Scan for the cell matching the given text and deliver its [X, Y] coordinate at center. 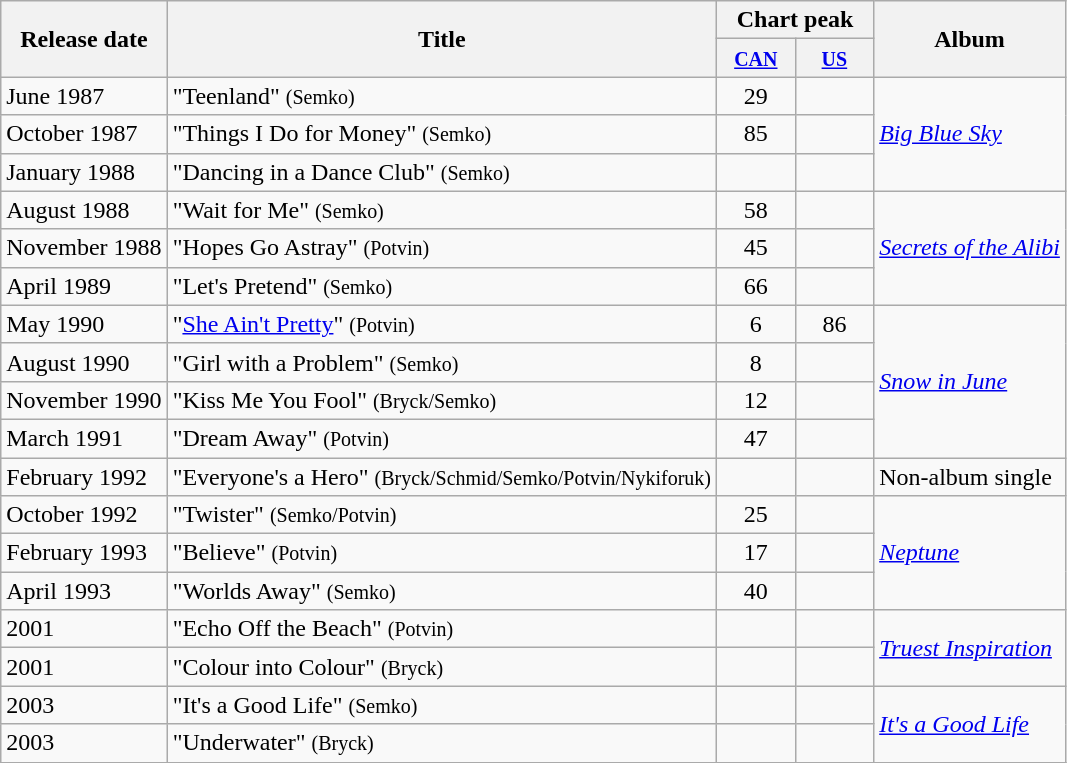
"Dancing in a Dance Club" (Semko) [442, 172]
October 1992 [84, 515]
58 [756, 210]
Snow in June [970, 381]
"She Ain't Pretty" (Potvin) [442, 324]
40 [756, 591]
"Believe" (Potvin) [442, 553]
"Echo Off the Beach" (Potvin) [442, 629]
January 1988 [84, 172]
"Let's Pretend" (Semko) [442, 286]
October 1987 [84, 134]
"Wait for Me" (Semko) [442, 210]
It's a Good Life [970, 724]
85 [756, 134]
25 [756, 515]
47 [756, 438]
May 1990 [84, 324]
Secrets of the Alibi [970, 248]
US [834, 58]
"Girl with a Problem" (Semko) [442, 362]
"Everyone's a Hero" (Bryck/Schmid/Semko/Potvin/Nykiforuk) [442, 477]
Title [442, 39]
August 1988 [84, 210]
Chart peak [796, 20]
June 1987 [84, 96]
Album [970, 39]
"Twister" (Semko/Potvin) [442, 515]
"It's a Good Life" (Semko) [442, 705]
"Dream Away" (Potvin) [442, 438]
CAN [756, 58]
"Kiss Me You Fool" (Bryck/Semko) [442, 400]
February 1993 [84, 553]
April 1989 [84, 286]
86 [834, 324]
February 1992 [84, 477]
"Underwater" (Bryck) [442, 743]
"Colour into Colour" (Bryck) [442, 667]
Neptune [970, 553]
6 [756, 324]
29 [756, 96]
November 1990 [84, 400]
Truest Inspiration [970, 648]
Big Blue Sky [970, 134]
"Things I Do for Money" (Semko) [442, 134]
November 1988 [84, 248]
17 [756, 553]
"Hopes Go Astray" (Potvin) [442, 248]
August 1990 [84, 362]
45 [756, 248]
April 1993 [84, 591]
66 [756, 286]
12 [756, 400]
Non-album single [970, 477]
Release date [84, 39]
"Worlds Away" (Semko) [442, 591]
"Teenland" (Semko) [442, 96]
March 1991 [84, 438]
8 [756, 362]
